Capture the cell that displays the provided text and extract its [x, y] central coordinate. 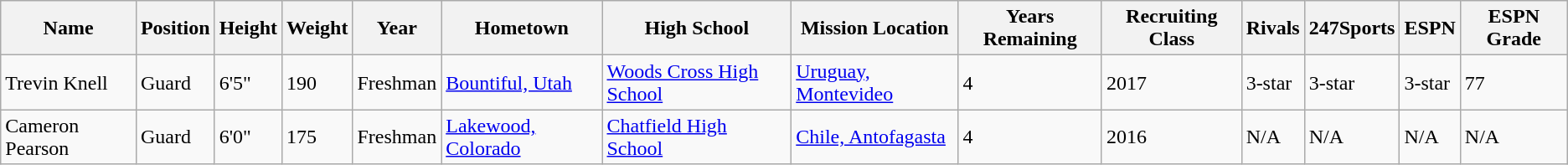
Weight [317, 28]
Chile, Antofagasta [874, 137]
Name [69, 28]
Year [397, 28]
Uruguay, Montevideo [874, 82]
Mission Location [874, 28]
6'5" [248, 82]
Height [248, 28]
ESPN Grade [1514, 28]
Hometown [522, 28]
Lakewood, Colorado [522, 137]
247Sports [1352, 28]
Bountiful, Utah [522, 82]
Years Remaining [1030, 28]
175 [317, 137]
77 [1514, 82]
6'0" [248, 137]
190 [317, 82]
Recruiting Class [1171, 28]
Position [175, 28]
ESPN [1430, 28]
Woods Cross High School [697, 82]
Cameron Pearson [69, 137]
2016 [1171, 137]
2017 [1171, 82]
Rivals [1273, 28]
High School [697, 28]
Trevin Knell [69, 82]
Chatfield High School [697, 137]
